Determine the (X, Y) coordinate at the center of the cell enclosing the given text.  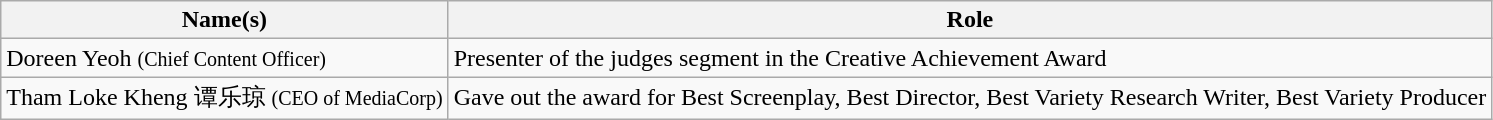
Tham Loke Kheng 谭乐琼 (CEO of MediaCorp) (224, 98)
Name(s) (224, 20)
Role (970, 20)
Presenter of the judges segment in the Creative Achievement Award (970, 58)
Gave out the award for Best Screenplay, Best Director, Best Variety Research Writer, Best Variety Producer (970, 98)
Doreen Yeoh (Chief Content Officer) (224, 58)
